Locate the cell with the specified text and output its (X, Y) center coordinate. 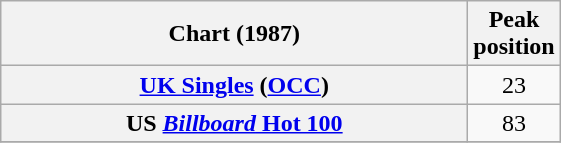
Peakposition (514, 34)
Chart (1987) (234, 34)
83 (514, 123)
UK Singles (OCC) (234, 85)
23 (514, 85)
US Billboard Hot 100 (234, 123)
